Output the (x, y) coordinate of the center of the cell containing the given text.  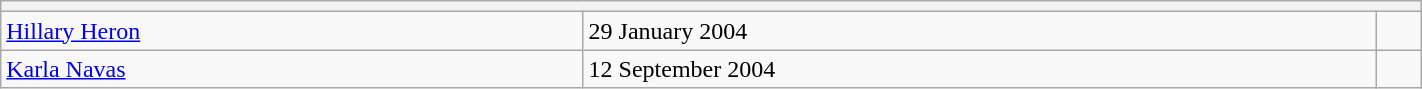
Karla Navas (292, 69)
Hillary Heron (292, 31)
29 January 2004 (980, 31)
12 September 2004 (980, 69)
